For the text-containing cell, return its midpoint in (X, Y) coordinate format. 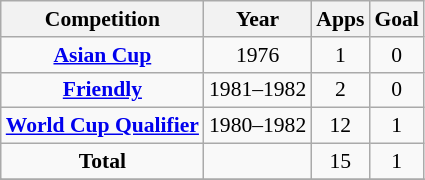
Total (102, 162)
Goal (396, 19)
Year (258, 19)
1981–1982 (258, 90)
Friendly (102, 90)
1976 (258, 55)
Competition (102, 19)
12 (340, 126)
Asian Cup (102, 55)
2 (340, 90)
15 (340, 162)
Apps (340, 19)
World Cup Qualifier (102, 126)
1980–1982 (258, 126)
